Capture the cell that displays the provided text and extract its [X, Y] central coordinate. 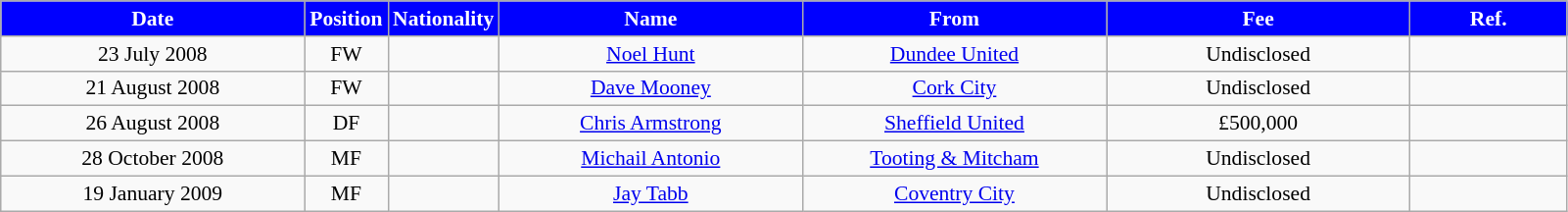
Michail Antonio [650, 159]
Ref. [1489, 19]
21 August 2008 [153, 88]
DF [347, 124]
28 October 2008 [153, 159]
Position [347, 19]
Chris Armstrong [650, 124]
Sheffield United [954, 124]
Cork City [954, 88]
From [954, 19]
Tooting & Mitcham [954, 159]
Name [650, 19]
Dundee United [954, 54]
Date [153, 19]
Noel Hunt [650, 54]
Nationality [443, 19]
Fee [1259, 19]
£500,000 [1259, 124]
19 January 2009 [153, 193]
Dave Mooney [650, 88]
23 July 2008 [153, 54]
Jay Tabb [650, 193]
26 August 2008 [153, 124]
Coventry City [954, 193]
